Extract the (x, y) coordinate from the center of the cell holding the provided text.  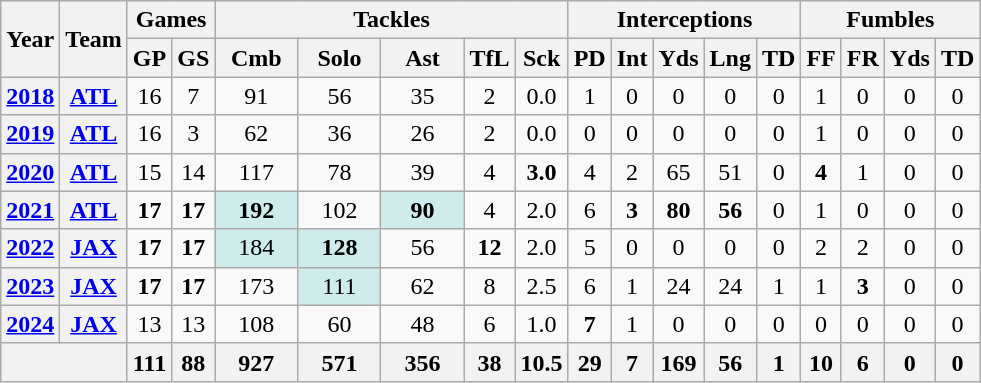
128 (340, 248)
1.0 (542, 324)
60 (340, 324)
102 (340, 210)
10 (821, 362)
14 (194, 172)
26 (422, 134)
927 (256, 362)
Team (94, 39)
108 (256, 324)
15 (149, 172)
2018 (30, 96)
356 (422, 362)
Ast (422, 58)
5 (590, 248)
Interceptions (684, 20)
Cmb (256, 58)
2024 (30, 324)
Solo (340, 58)
Fumbles (890, 20)
184 (256, 248)
FR (862, 58)
Int (632, 58)
91 (256, 96)
FF (821, 58)
90 (422, 210)
3.0 (542, 172)
2019 (30, 134)
2.5 (542, 286)
35 (422, 96)
2022 (30, 248)
10.5 (542, 362)
2021 (30, 210)
80 (678, 210)
GS (194, 58)
38 (490, 362)
39 (422, 172)
Tackles (392, 20)
65 (678, 172)
PD (590, 58)
571 (340, 362)
Games (170, 20)
2020 (30, 172)
Year (30, 39)
8 (490, 286)
88 (194, 362)
29 (590, 362)
12 (490, 248)
2023 (30, 286)
48 (422, 324)
192 (256, 210)
51 (730, 172)
36 (340, 134)
TfL (490, 58)
Sck (542, 58)
169 (678, 362)
Lng (730, 58)
GP (149, 58)
78 (340, 172)
173 (256, 286)
117 (256, 172)
